Capture the cell that displays the provided text and extract its [x, y] central coordinate. 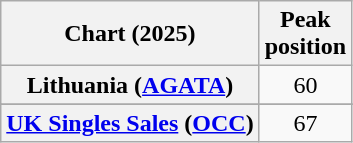
Peakposition [305, 34]
67 [305, 123]
Lithuania (AGATA) [130, 85]
UK Singles Sales (OCC) [130, 123]
Chart (2025) [130, 34]
60 [305, 85]
